Pinpoint the cell where the given text exists, returning its (x, y) midpoint coordinate. 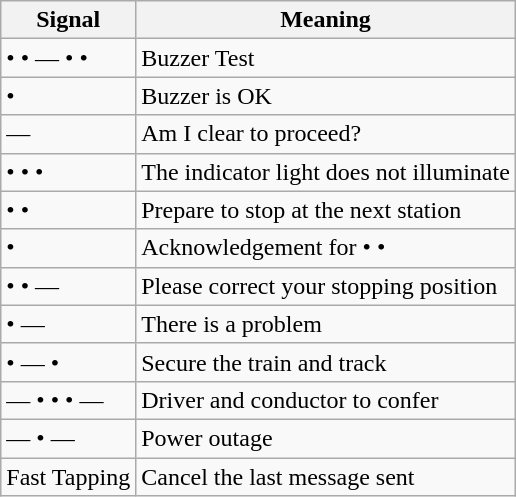
— • • • — (68, 400)
• — (68, 324)
Secure the train and track (326, 362)
Meaning (326, 20)
• • — (68, 286)
— (68, 134)
Prepare to stop at the next station (326, 210)
The indicator light does not illuminate (326, 172)
— • — (68, 438)
Buzzer Test (326, 58)
Am I clear to proceed? (326, 134)
Cancel the last message sent (326, 477)
Fast Tapping (68, 477)
• • — • • (68, 58)
Please correct your stopping position (326, 286)
• • (68, 210)
Signal (68, 20)
Power outage (326, 438)
• • • (68, 172)
Buzzer is OK (326, 96)
• — • (68, 362)
Driver and conductor to confer (326, 400)
Acknowledgement for • • (326, 248)
There is a problem (326, 324)
